Scan for the cell matching the given text and deliver its (X, Y) coordinate at center. 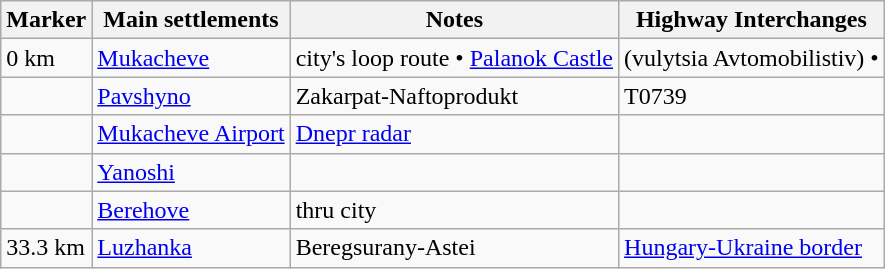
Main settlements (191, 20)
Zakarpat-Naftoprodukt (454, 96)
Hungary-Ukraine border (752, 248)
(vulytsia Avtomobilistiv) • (752, 58)
Luzhanka (191, 248)
Berehove (191, 210)
Marker (46, 20)
Beregsurany-Astei (454, 248)
Pavshyno (191, 96)
Mukacheve Airport (191, 134)
city's loop route • Palanok Castle (454, 58)
Highway Interchanges (752, 20)
Yanoshi (191, 172)
thru city (454, 210)
Dnepr radar (454, 134)
Notes (454, 20)
33.3 km (46, 248)
0 km (46, 58)
T0739 (752, 96)
Mukacheve (191, 58)
